For the text-containing cell, return its midpoint in (X, Y) coordinate format. 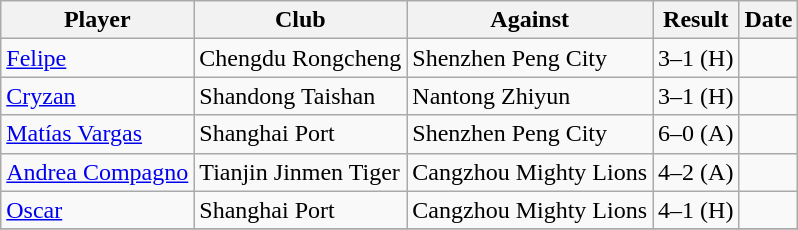
Cryzan (98, 96)
Chengdu Rongcheng (300, 58)
Andrea Compagno (98, 172)
Shandong Taishan (300, 96)
Against (530, 20)
Felipe (98, 58)
Date (768, 20)
4–2 (A) (696, 172)
Result (696, 20)
Matías Vargas (98, 134)
4–1 (H) (696, 210)
Club (300, 20)
Oscar (98, 210)
Tianjin Jinmen Tiger (300, 172)
Player (98, 20)
6–0 (A) (696, 134)
Nantong Zhiyun (530, 96)
